Output the (x, y) coordinate of the center of the cell containing the given text.  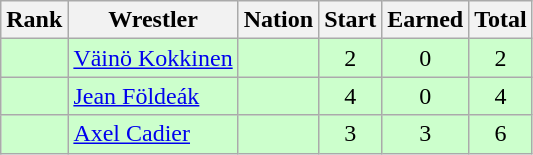
Nation (278, 20)
Total (501, 20)
Earned (426, 20)
Jean Földeák (153, 96)
6 (501, 134)
Start (350, 20)
Väinö Kokkinen (153, 58)
Rank (34, 20)
Axel Cadier (153, 134)
Wrestler (153, 20)
